Provide the (x, y) coordinate of the cell's center where the given text is located.  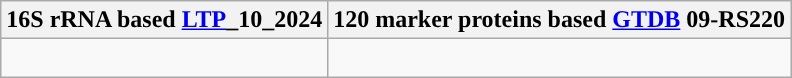
120 marker proteins based GTDB 09-RS220 (560, 20)
16S rRNA based LTP_10_2024 (164, 20)
